Search for the cell housing the specified text and yield its [x, y] center coordinate. 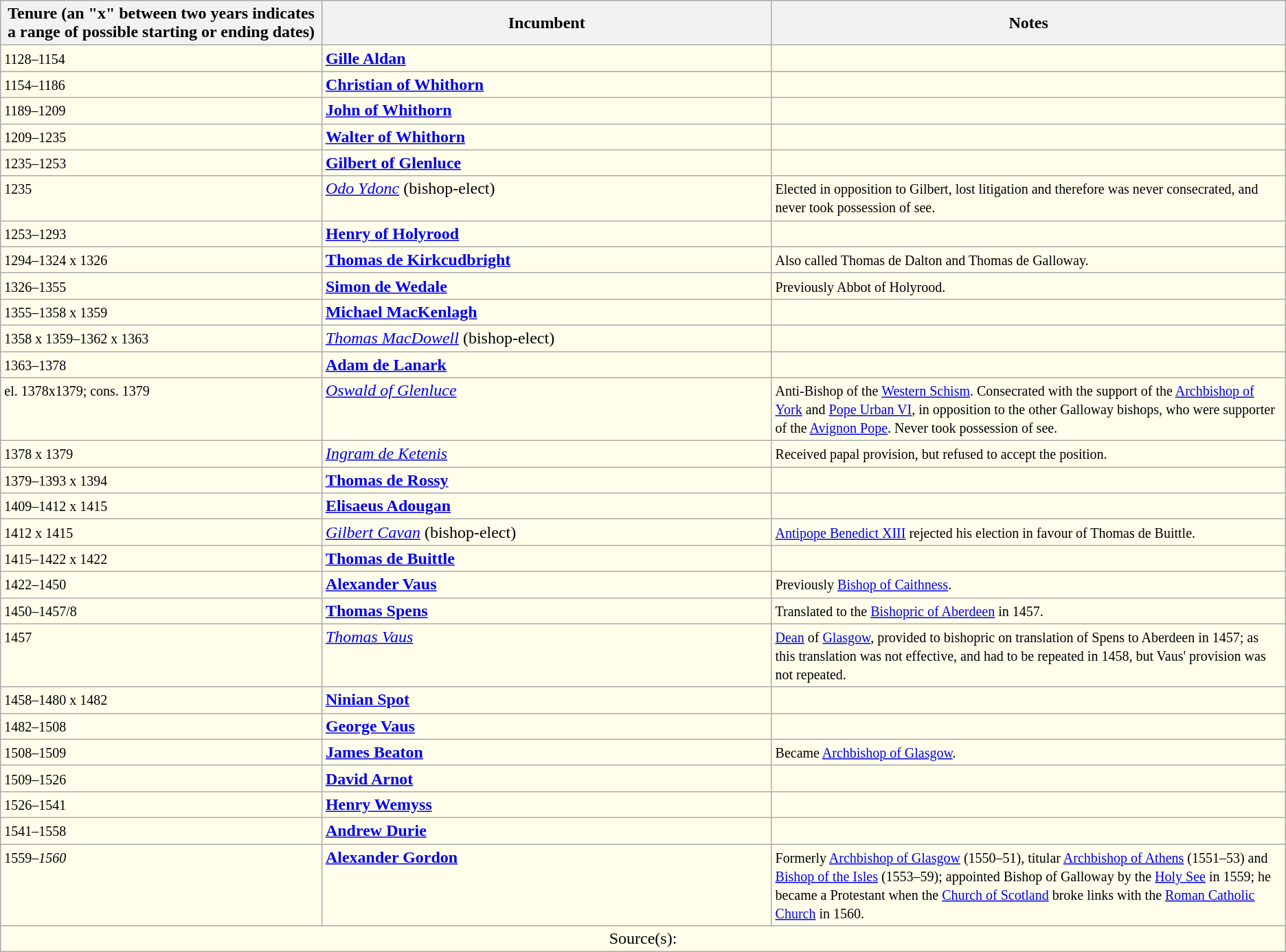
1253–1293 [161, 234]
Christian of Whithorn [547, 84]
John of Whithorn [547, 111]
1378 x 1379 [161, 454]
Became Archbishop of Glasgow. [1028, 752]
Thomas Vaus [547, 655]
1154–1186 [161, 84]
1526–1541 [161, 804]
George Vaus [547, 726]
1412 x 1415 [161, 532]
1363–1378 [161, 365]
Translated to the Bishopric of Aberdeen in 1457. [1028, 611]
1355–1358 x 1359 [161, 312]
Ninian Spot [547, 700]
Incumbent [547, 23]
David Arnot [547, 778]
Gilbert of Glenluce [547, 163]
Gilbert Cavan (bishop-elect) [547, 532]
1235–1253 [161, 163]
Oswald of Glenluce [547, 409]
1409–1412 x 1415 [161, 506]
1541–1558 [161, 830]
1458–1480 x 1482 [161, 700]
1450–1457/8 [161, 611]
1422–1450 [161, 585]
Thomas de Buittle [547, 558]
1379–1393 x 1394 [161, 480]
1457 [161, 655]
Gille Aldan [547, 58]
1189–1209 [161, 111]
1235 [161, 198]
Thomas MacDowell (bishop-elect) [547, 338]
Alexander Gordon [547, 885]
Antipope Benedict XIII rejected his election in favour of Thomas de Buittle. [1028, 532]
James Beaton [547, 752]
Thomas de Kirkcudbright [547, 260]
1358 x 1359–1362 x 1363 [161, 338]
Received papal provision, but refused to accept the position. [1028, 454]
Odo Ydonc (bishop-elect) [547, 198]
1509–1526 [161, 778]
Previously Abbot of Holyrood. [1028, 286]
Henry of Holyrood [547, 234]
1294–1324 x 1326 [161, 260]
Andrew Durie [547, 830]
1209–1235 [161, 137]
Elisaeus Adougan [547, 506]
Ingram de Ketenis [547, 454]
1482–1508 [161, 726]
1326–1355 [161, 286]
Henry Wemyss [547, 804]
Adam de Lanark [547, 365]
el. 1378x1379; cons. 1379 [161, 409]
1508–1509 [161, 752]
Simon de Wedale [547, 286]
1559–1560 [161, 885]
Source(s): [643, 939]
Walter of Whithorn [547, 137]
Tenure (an "x" between two years indicates a range of possible starting or ending dates) [161, 23]
Thomas de Rossy [547, 480]
1415–1422 x 1422 [161, 558]
1128–1154 [161, 58]
Alexander Vaus [547, 585]
Previously Bishop of Caithness. [1028, 585]
Also called Thomas de Dalton and Thomas de Galloway. [1028, 260]
Michael MacKenlagh [547, 312]
Notes [1028, 23]
Elected in opposition to Gilbert, lost litigation and therefore was never consecrated, and never took possession of see. [1028, 198]
Thomas Spens [547, 611]
